Output the (x, y) coordinate of the center of the cell containing the given text.  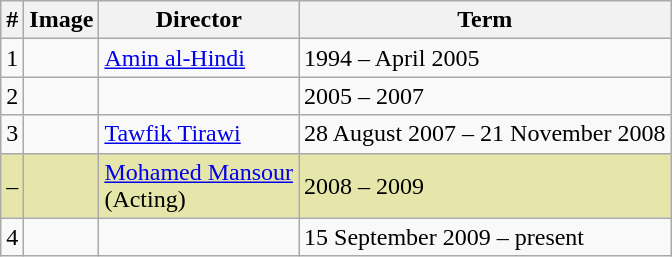
3 (12, 134)
# (12, 20)
2 (12, 96)
1994 – April 2005 (485, 58)
– (12, 186)
Mohamed Mansour(Acting) (199, 186)
2008 – 2009 (485, 186)
2005 – 2007 (485, 96)
15 September 2009 – present (485, 237)
Term (485, 20)
1 (12, 58)
Director (199, 20)
28 August 2007 – 21 November 2008 (485, 134)
Amin al-Hindi (199, 58)
4 (12, 237)
Tawfik Tirawi (199, 134)
Image (62, 20)
